Extract the (x, y) coordinate from the center of the cell holding the provided text.  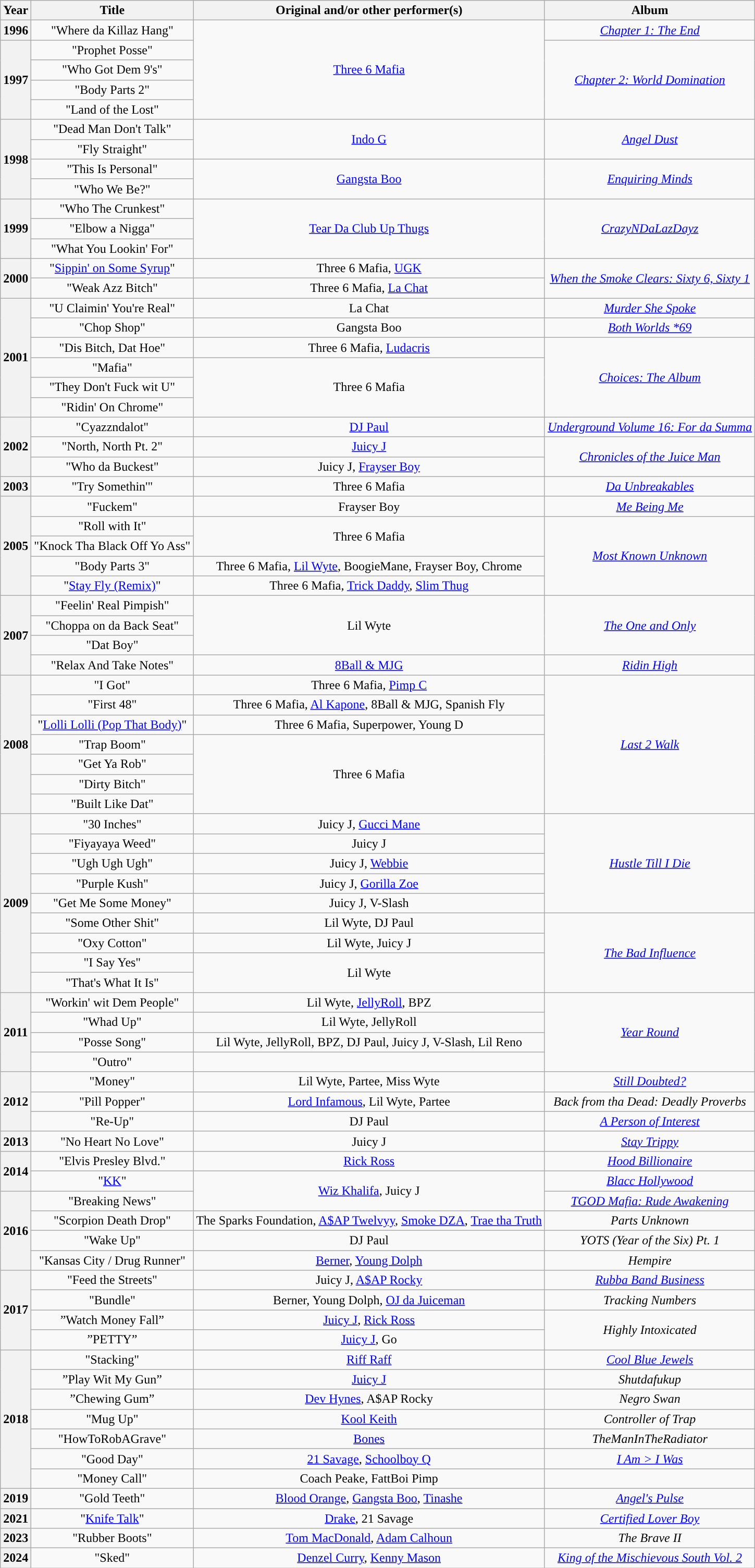
Hustle Till I Die (649, 863)
2005 (16, 546)
Original and/or other performer(s) (369, 10)
Underground Volume 16: For da Summa (649, 427)
"Whad Up" (113, 1022)
2016 (16, 1230)
Enquiring Minds (649, 179)
"This Is Personal" (113, 169)
"North, North Pt. 2" (113, 447)
"Land of the Lost" (113, 109)
2009 (16, 903)
"Ugh Ugh Ugh" (113, 863)
1999 (16, 228)
Kool Keith (369, 1419)
Highly Intoxicated (649, 1330)
Juicy J, Webbie (369, 863)
"Lolli Lolli (Pop That Body)" (113, 725)
Both Worlds *69 (649, 328)
"Mug Up" (113, 1419)
”Watch Money Fall” (113, 1320)
2013 (16, 1141)
2012 (16, 1101)
Juicy J, V-Slash (369, 903)
”PETTY” (113, 1340)
Blood Orange, Gangsta Boo, Tinashe (369, 1498)
"Mafia" (113, 367)
Drake, 21 Savage (369, 1518)
"Feed the Streets" (113, 1280)
Controller of Trap (649, 1419)
2003 (16, 486)
"Some Other Shit" (113, 923)
Juicy J, Gucci Mane (369, 824)
A Person of Interest (649, 1121)
"Workin' wit Dem People" (113, 1002)
"KK" (113, 1181)
"Cyazzndalot" (113, 427)
TheManInTheRadiator (649, 1439)
Three 6 Mafia, UGK (369, 268)
"U Claimin' You're Real" (113, 308)
Three 6 Mafia, Superpower, Young D (369, 725)
"Fuckem" (113, 506)
The Brave II (649, 1538)
2017 (16, 1310)
"Fiyayaya Weed" (113, 843)
Indo G (369, 139)
Lord Infamous, Lil Wyte, Partee (369, 1101)
8Ball & MJG (369, 665)
Wiz Khalifa, Juicy J (369, 1191)
2008 (16, 744)
Three 6 Mafia, Trick Daddy, Slim Thug (369, 586)
"Knock Tha Black Off Yo Ass" (113, 546)
2023 (16, 1538)
"Money" (113, 1082)
"Try Somethin'" (113, 486)
The One and Only (649, 626)
"30 Inches" (113, 824)
Denzel Curry, Kenny Mason (369, 1558)
Blacc Hollywood (649, 1181)
2021 (16, 1518)
"Who Got Dem 9's" (113, 70)
"Wake Up" (113, 1241)
"Gold Teeth" (113, 1498)
"Breaking News" (113, 1200)
Still Doubted? (649, 1082)
Three 6 Mafia, La Chat (369, 288)
"Sked" (113, 1558)
Riff Raff (369, 1359)
2018 (16, 1419)
"Sippin' on Some Syrup" (113, 268)
"Kansas City / Drug Runner" (113, 1260)
"HowToRobAGrave" (113, 1439)
Album (649, 10)
Lil Wyte, JellyRoll, BPZ, DJ Paul, Juicy J, V-Slash, Lil Reno (369, 1042)
Title (113, 10)
"That's What It Is" (113, 983)
”Play Wit My Gun” (113, 1379)
"Posse Song" (113, 1042)
2002 (16, 447)
Tracking Numbers (649, 1300)
Lil Wyte, JellyRoll, BPZ (369, 1002)
Year Round (649, 1032)
CrazyNDaLazDayz (649, 228)
"Choppa on da Back Seat" (113, 626)
"Outro" (113, 1062)
"Money Call" (113, 1478)
"Chop Shop" (113, 328)
Certified Lover Boy (649, 1518)
"Dat Boy" (113, 645)
"Dirty Bitch" (113, 784)
Murder She Spoke (649, 308)
"Relax And Take Notes" (113, 665)
Bones (369, 1439)
Frayser Boy (369, 506)
Lil Wyte, DJ Paul (369, 923)
"I Got" (113, 685)
"Purple Kush" (113, 884)
Juicy J, Rick Ross (369, 1320)
"Rubber Boots" (113, 1538)
Most Known Unknown (649, 556)
"Dis Bitch, Dat Hoe" (113, 348)
2011 (16, 1032)
"Fly Straight" (113, 149)
La Chat (369, 308)
The Sparks Foundation, A$AP Twelvyy, Smoke DZA, Trae tha Truth (369, 1221)
"Roll with It" (113, 526)
Angel Dust (649, 139)
Juicy J, A$AP Rocky (369, 1280)
Three 6 Mafia, Pimp C (369, 685)
2001 (16, 358)
Coach Peake, FattBoi Pimp (369, 1478)
"Scorpion Death Drop" (113, 1221)
"They Don't Fuck wit U" (113, 387)
Three 6 Mafia, Al Kapone, 8Ball & MJG, Spanish Fly (369, 705)
Lil Wyte, Juicy J (369, 943)
"Built Like Dat" (113, 804)
"First 48" (113, 705)
"Elvis Presley Blvd." (113, 1161)
"Trap Boom" (113, 744)
1998 (16, 159)
”Chewing Gum” (113, 1399)
"Elbow a Nigga" (113, 228)
"Knife Talk" (113, 1518)
1996 (16, 30)
Hempire (649, 1260)
Da Unbreakables (649, 486)
"Weak Azz Bitch" (113, 288)
Back from tha Dead: Deadly Proverbs (649, 1101)
Ridin High (649, 665)
"Dead Man Don't Talk" (113, 129)
"No Heart No Love" (113, 1141)
Stay Trippy (649, 1141)
2000 (16, 278)
Rick Ross (369, 1161)
"What You Lookin' For" (113, 249)
2019 (16, 1498)
King of the Mischievous South Vol. 2 (649, 1558)
"Who We Be?" (113, 189)
"Stacking" (113, 1359)
Last 2 Walk (649, 744)
2014 (16, 1171)
Chapter 1: The End (649, 30)
Hood Billionaire (649, 1161)
Berner, Young Dolph (369, 1260)
Angel's Pulse (649, 1498)
"Get Ya Rob" (113, 764)
Rubba Band Business (649, 1280)
1997 (16, 80)
Juicy J, Go (369, 1340)
Lil Wyte, Partee, Miss Wyte (369, 1082)
"Ridin' On Chrome" (113, 407)
"Good Day" (113, 1459)
"Body Parts 2" (113, 90)
"I Say Yes" (113, 963)
"Oxy Cotton" (113, 943)
TGOD Mafia: Rude Awakening (649, 1200)
Juicy J, Gorilla Zoe (369, 884)
Dev Hynes, A$AP Rocky (369, 1399)
"Where da Killaz Hang" (113, 30)
"Bundle" (113, 1300)
"Stay Fly (Remix)" (113, 586)
"Re-Up" (113, 1121)
Tear Da Club Up Thugs (369, 228)
Chronicles of the Juice Man (649, 457)
"Get Me Some Money" (113, 903)
"Who The Crunkest" (113, 209)
Chapter 2: World Domination (649, 80)
Lil Wyte, JellyRoll (369, 1022)
Juicy J, Frayser Boy (369, 467)
Berner, Young Dolph, OJ da Juiceman (369, 1300)
Choices: The Album (649, 377)
I Am > I Was (649, 1459)
Tom MacDonald, Adam Calhoun (369, 1538)
"Body Parts 3" (113, 566)
Three 6 Mafia, Lil Wyte, BoogieMane, Frayser Boy, Chrome (369, 566)
2007 (16, 635)
YOTS (Year of the Six) Pt. 1 (649, 1241)
"Prophet Posse" (113, 50)
Me Being Me (649, 506)
"Pill Popper" (113, 1101)
Negro Swan (649, 1399)
Shutdafukup (649, 1379)
Three 6 Mafia, Ludacris (369, 348)
"Feelin' Real Pimpish" (113, 606)
2024 (16, 1558)
Parts Unknown (649, 1221)
When the Smoke Clears: Sixty 6, Sixty 1 (649, 278)
21 Savage, Schoolboy Q (369, 1459)
Cool Blue Jewels (649, 1359)
"Who da Buckest" (113, 467)
Year (16, 10)
The Bad Influence (649, 953)
